Locate the cell with the specified text and output its [X, Y] center coordinate. 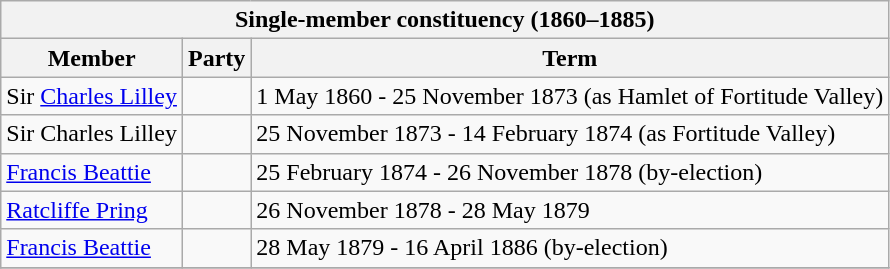
Member [92, 58]
Ratcliffe Pring [92, 210]
25 February 1874 - 26 November 1878 (by-election) [570, 172]
26 November 1878 - 28 May 1879 [570, 210]
1 May 1860 - 25 November 1873 (as Hamlet of Fortitude Valley) [570, 96]
28 May 1879 - 16 April 1886 (by-election) [570, 248]
Single-member constituency (1860–1885) [445, 20]
Term [570, 58]
25 November 1873 - 14 February 1874 (as Fortitude Valley) [570, 134]
Party [216, 58]
